Find where the given text appears and provide that cell's center as (X, Y) coordinate. 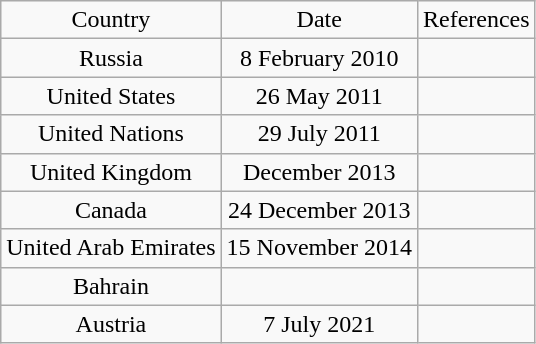
Canada (111, 210)
15 November 2014 (319, 248)
December 2013 (319, 172)
Bahrain (111, 286)
Austria (111, 324)
7 July 2021 (319, 324)
Country (111, 20)
Russia (111, 58)
29 July 2011 (319, 134)
26 May 2011 (319, 96)
United Kingdom (111, 172)
Date (319, 20)
United Nations (111, 134)
References (476, 20)
United Arab Emirates (111, 248)
8 February 2010 (319, 58)
24 December 2013 (319, 210)
United States (111, 96)
